Return [X, Y] of the center of cell containing provided text 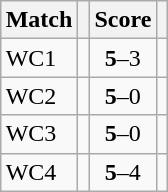
WC1 [39, 58]
WC2 [39, 96]
WC3 [39, 134]
WC4 [39, 172]
Score [123, 20]
5–3 [123, 58]
5–4 [123, 172]
Match [39, 20]
